For the text-containing cell, return its midpoint in [X, Y] coordinate format. 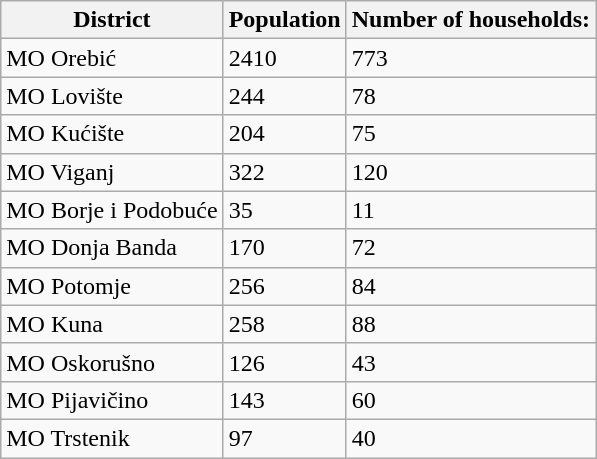
97 [284, 438]
MO Potomje [112, 286]
204 [284, 134]
258 [284, 324]
60 [470, 400]
MO Orebić [112, 58]
11 [470, 210]
78 [470, 96]
MO Donja Banda [112, 248]
MO Kuna [112, 324]
126 [284, 362]
88 [470, 324]
MO Borje i Podobuće [112, 210]
40 [470, 438]
773 [470, 58]
143 [284, 400]
84 [470, 286]
2410 [284, 58]
72 [470, 248]
District [112, 20]
MO Viganj [112, 172]
322 [284, 172]
Population [284, 20]
244 [284, 96]
MO Pijavičino [112, 400]
256 [284, 286]
MO Oskorušno [112, 362]
MO Kućište [112, 134]
120 [470, 172]
Number of households: [470, 20]
MO Trstenik [112, 438]
170 [284, 248]
43 [470, 362]
35 [284, 210]
75 [470, 134]
MO Lovište [112, 96]
